Capture the cell that displays the provided text and extract its [x, y] central coordinate. 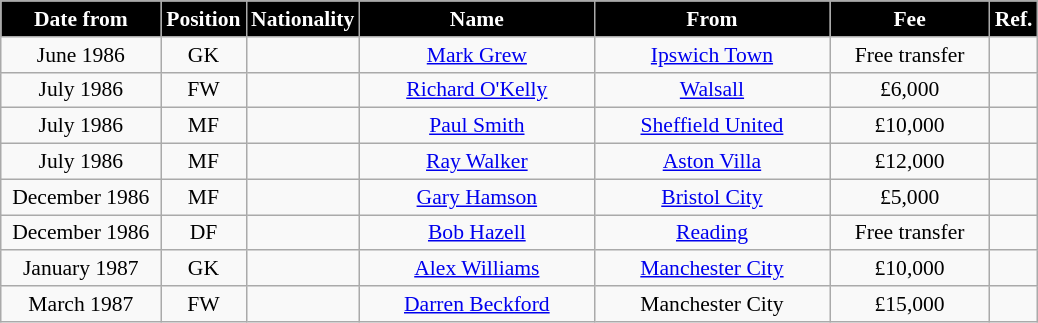
Richard O'Kelly [476, 90]
£6,000 [910, 90]
Aston Villa [712, 162]
Darren Beckford [476, 304]
Alex Williams [476, 269]
Fee [910, 19]
Ray Walker [476, 162]
Sheffield United [712, 126]
March 1987 [81, 304]
Nationality [302, 19]
Ref. [1014, 19]
Bob Hazell [476, 233]
Paul Smith [476, 126]
£15,000 [910, 304]
DF [204, 233]
Position [204, 19]
£12,000 [910, 162]
£5,000 [910, 197]
Bristol City [712, 197]
Gary Hamson [476, 197]
Date from [81, 19]
Mark Grew [476, 55]
June 1986 [81, 55]
Ipswich Town [712, 55]
Reading [712, 233]
January 1987 [81, 269]
Walsall [712, 90]
From [712, 19]
Name [476, 19]
